Locate the cell with the specified text and output its [X, Y] center coordinate. 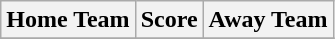
Away Team [268, 20]
Home Team [68, 20]
Score [169, 20]
